Capture the cell that displays the provided text and extract its [X, Y] central coordinate. 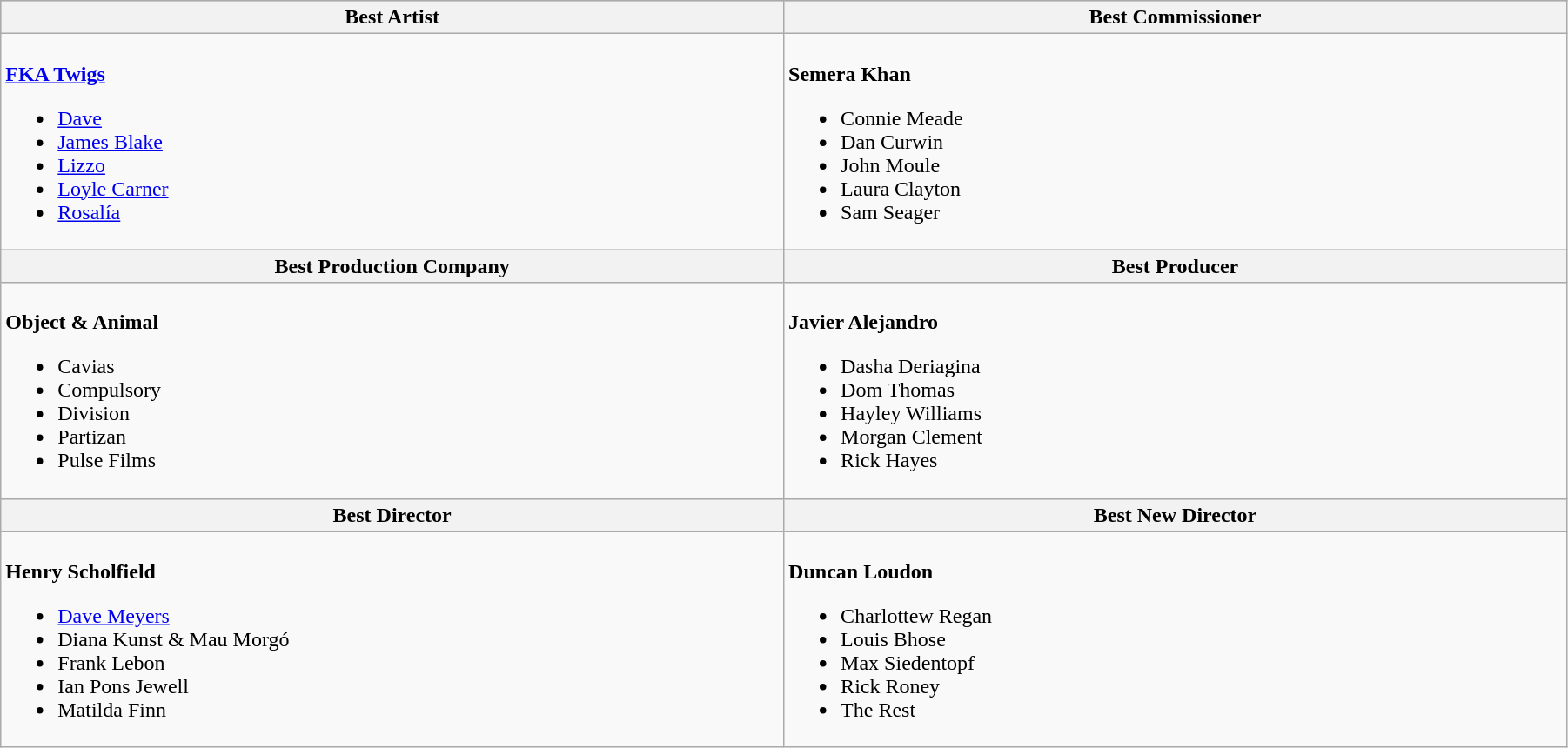
Best Director [392, 515]
Best New Director [1176, 515]
Best Producer [1176, 266]
Henry ScholfieldDave MeyersDiana Kunst & Mau MorgóFrank LebonIan Pons JewellMatilda Finn [392, 639]
Best Production Company [392, 266]
Duncan LoudonCharlottew ReganLouis BhoseMax SiedentopfRick RoneyThe Rest [1176, 639]
FKA TwigsDaveJames BlakeLizzoLoyle CarnerRosalía [392, 142]
Javier AlejandroDasha DeriaginaDom ThomasHayley WilliamsMorgan ClementRick Hayes [1176, 391]
Best Commissioner [1176, 17]
Semera KhanConnie MeadeDan CurwinJohn MouleLaura ClaytonSam Seager [1176, 142]
Best Artist [392, 17]
Object & AnimalCaviasCompulsoryDivisionPartizanPulse Films [392, 391]
